From the cell containing the given text, extract its center point as (x, y) coordinate. 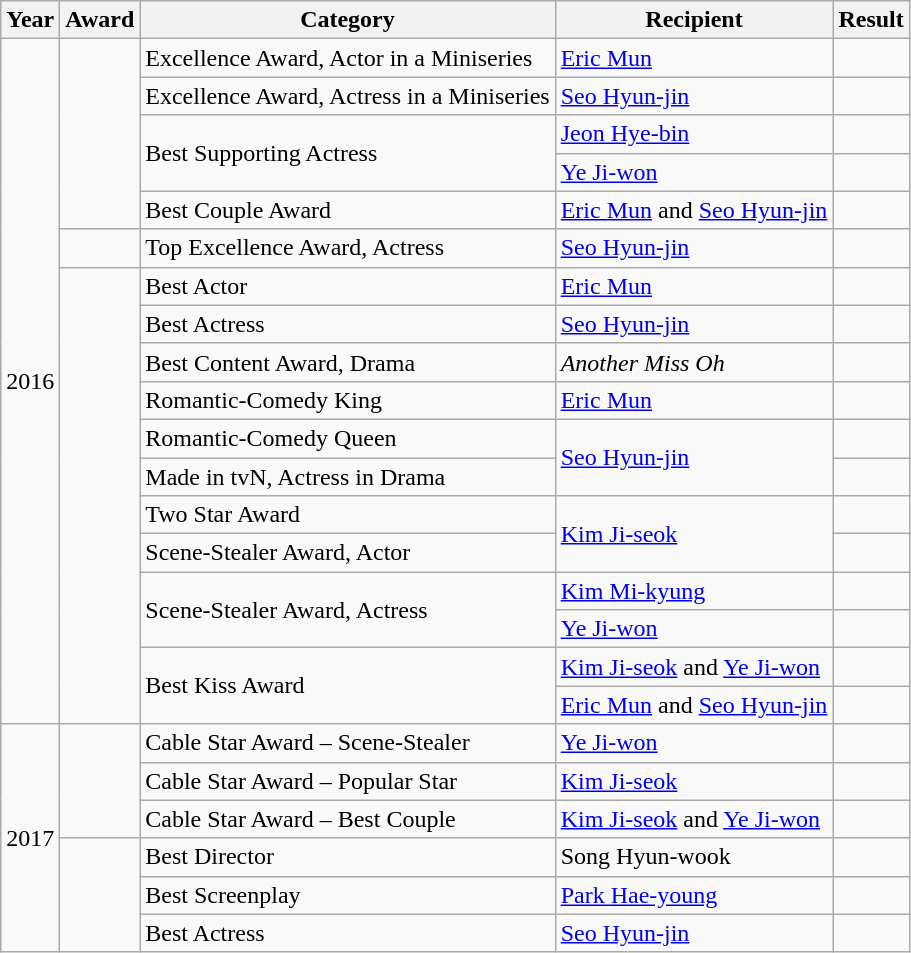
2016 (30, 382)
Excellence Award, Actor in a Miniseries (348, 58)
Best Actor (348, 286)
Kim Mi-kyung (694, 591)
Year (30, 20)
Cable Star Award – Popular Star (348, 781)
Excellence Award, Actress in a Miniseries (348, 96)
Best Content Award, Drama (348, 362)
Top Excellence Award, Actress (348, 248)
Scene-Stealer Award, Actor (348, 553)
Category (348, 20)
Made in tvN, Actress in Drama (348, 477)
Best Kiss Award (348, 686)
Two Star Award (348, 515)
Scene-Stealer Award, Actress (348, 610)
Park Hae-young (694, 895)
Best Screenplay (348, 895)
Jeon Hye-bin (694, 134)
Cable Star Award – Best Couple (348, 819)
Cable Star Award – Scene-Stealer (348, 743)
Romantic-Comedy King (348, 400)
Award (100, 20)
Another Miss Oh (694, 362)
Best Director (348, 857)
Romantic-Comedy Queen (348, 438)
Recipient (694, 20)
2017 (30, 838)
Result (871, 20)
Best Couple Award (348, 210)
Song Hyun-wook (694, 857)
Best Supporting Actress (348, 153)
